For the text-containing cell, return its midpoint in (X, Y) coordinate format. 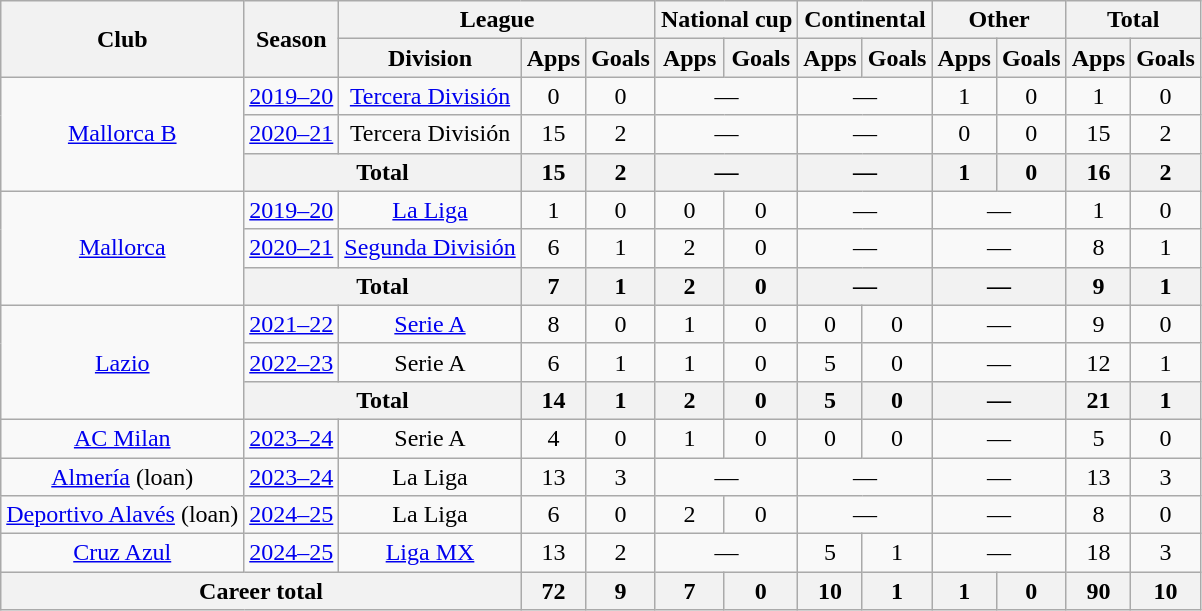
14 (553, 400)
Career total (261, 591)
Division (430, 58)
Cruz Azul (122, 553)
AC Milan (122, 438)
21 (1098, 400)
Lazio (122, 362)
Deportivo Alavés (loan) (122, 515)
18 (1098, 553)
4 (553, 438)
Segunda División (430, 248)
2022–23 (292, 362)
Season (292, 39)
Mallorca (122, 248)
National cup (726, 20)
72 (553, 591)
Continental (865, 20)
12 (1098, 362)
16 (1098, 172)
League (498, 20)
Club (122, 39)
2021–22 (292, 324)
90 (1098, 591)
Liga MX (430, 553)
Other (999, 20)
Mallorca B (122, 134)
Almería (loan) (122, 477)
